Provide the (X, Y) coordinate of the cell's center where the given text is located.  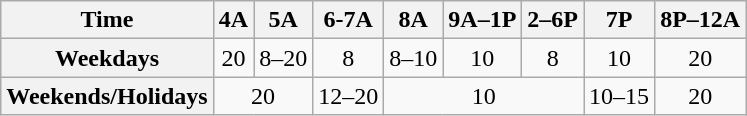
6-7A (348, 20)
8A (414, 20)
12–20 (348, 96)
4A (233, 20)
8P–12A (700, 20)
2–6P (553, 20)
8–10 (414, 58)
9A–1P (482, 20)
Time (107, 20)
Weekdays (107, 58)
7P (620, 20)
Weekends/Holidays (107, 96)
8–20 (284, 58)
10–15 (620, 96)
5A (284, 20)
